Provide the (x, y) coordinate of the cell's center where the given text is located.  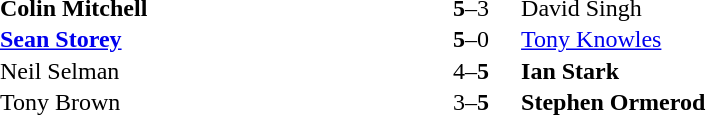
5–0 (471, 39)
4–5 (471, 71)
